Find where the given text appears and provide that cell's center as (x, y) coordinate. 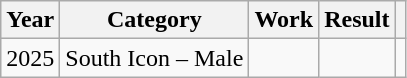
Work (284, 20)
Year (30, 20)
Result (357, 20)
South Icon – Male (154, 58)
Category (154, 20)
2025 (30, 58)
